Return [X, Y] of the center of cell containing provided text 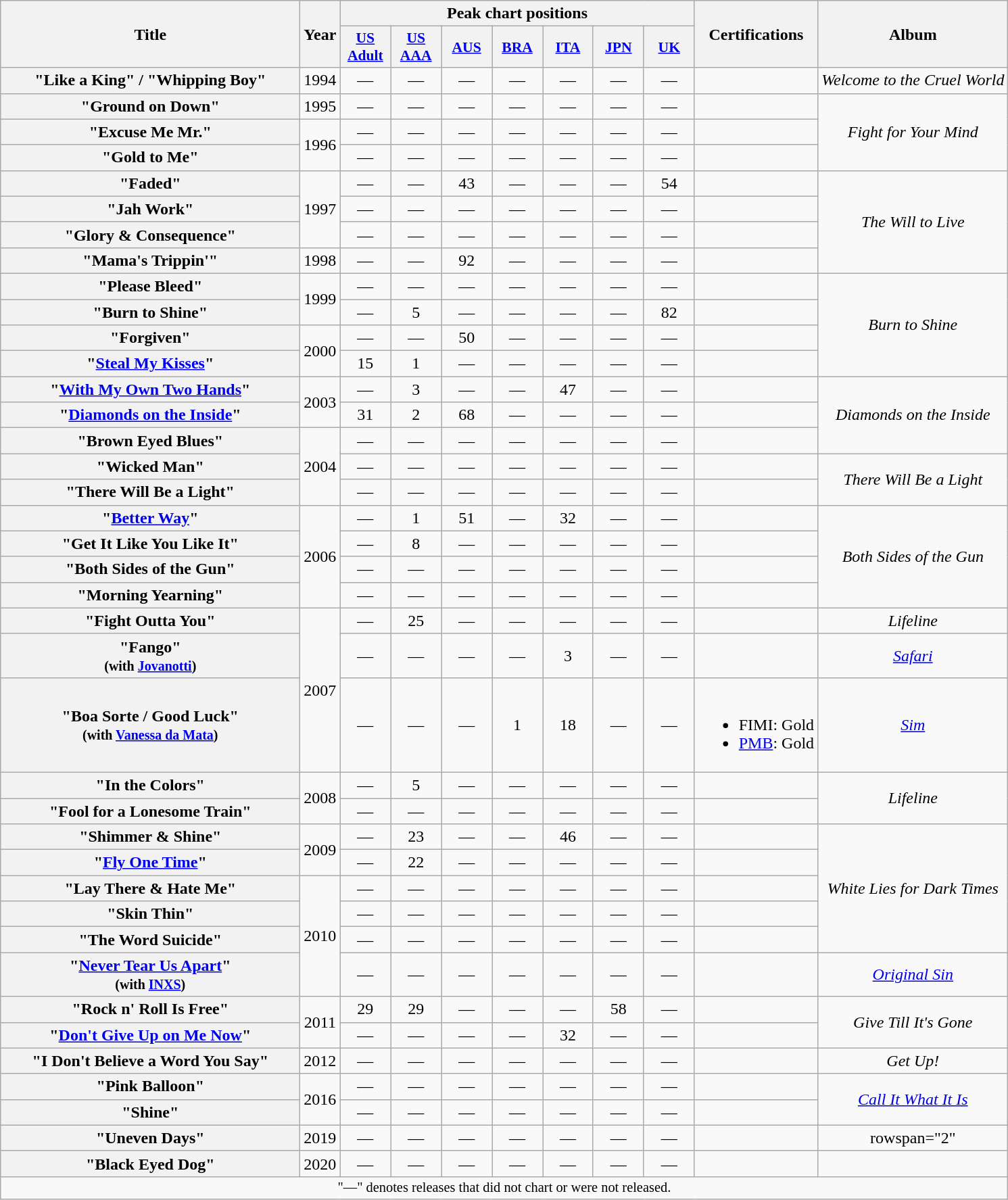
"Ground on Down" [150, 106]
JPN [618, 47]
31 [365, 415]
2009 [320, 850]
White Lies for Dark Times [913, 888]
"Better Way" [150, 518]
Burn to Shine [913, 325]
There Will Be a Light [913, 479]
UK [669, 47]
"Please Bleed" [150, 286]
Peak chart positions [517, 14]
Call It What It Is [913, 1099]
AUS [466, 47]
"With My Own Two Hands" [150, 389]
92 [466, 260]
1997 [320, 209]
"The Word Suicide" [150, 940]
68 [466, 415]
BRA [518, 47]
1999 [320, 299]
"Morning Yearning" [150, 595]
"Jah Work" [150, 209]
"Steal My Kisses" [150, 364]
"Uneven Days" [150, 1138]
"Fly One Time" [150, 863]
"Rock n' Roll Is Free" [150, 1009]
2012 [320, 1061]
Fight for Your Mind [913, 132]
1998 [320, 260]
47 [568, 389]
Welcome to the Cruel World [913, 80]
Year [320, 34]
25 [416, 621]
1995 [320, 106]
"Black Eyed Dog" [150, 1163]
"Mama's Trippin'" [150, 260]
"Gold to Me" [150, 158]
"Pink Balloon" [150, 1086]
43 [466, 183]
"Diamonds on the Inside" [150, 415]
2020 [320, 1163]
2010 [320, 936]
"Burn to Shine" [150, 312]
rowspan="2" [913, 1138]
2011 [320, 1022]
"I Don't Believe a Word You Say" [150, 1061]
2003 [320, 402]
"Don't Give Up on Me Now" [150, 1035]
51 [466, 518]
Sim [913, 725]
"Faded" [150, 183]
"Wicked Man" [150, 466]
Certifications [756, 34]
15 [365, 364]
"Brown Eyed Blues" [150, 441]
Album [913, 34]
23 [416, 837]
2019 [320, 1138]
"Never Tear Us Apart"(with INXS) [150, 975]
"Fight Outta You" [150, 621]
82 [669, 312]
"Lay There & Hate Me" [150, 888]
"Glory & Consequence" [150, 235]
"Boa Sorte / Good Luck"(with Vanessa da Mata) [150, 725]
The Will to Live [913, 222]
USAdult [365, 47]
"Both Sides of the Gun" [150, 569]
Title [150, 34]
"Skin Thin" [150, 914]
18 [568, 725]
46 [568, 837]
8 [416, 544]
Give Till It's Gone [913, 1022]
ITA [568, 47]
"—" denotes releases that did not chart or were not released. [504, 1188]
US AAA [416, 47]
"Shine" [150, 1112]
22 [416, 863]
2016 [320, 1099]
2000 [320, 351]
"Fool for a Lonesome Train" [150, 811]
Both Sides of the Gun [913, 556]
"Fango"(with Jovanotti) [150, 656]
FIMI: GoldPMB: Gold [756, 725]
58 [618, 1009]
2 [416, 415]
"Forgiven" [150, 338]
2006 [320, 556]
"In the Colors" [150, 785]
50 [466, 338]
"Like a King" / "Whipping Boy" [150, 80]
"Get It Like You Like It" [150, 544]
Safari [913, 656]
1994 [320, 80]
Diamonds on the Inside [913, 415]
"There Will Be a Light" [150, 492]
"Excuse Me Mr." [150, 132]
2007 [320, 690]
"Shimmer & Shine" [150, 837]
1996 [320, 145]
54 [669, 183]
Get Up! [913, 1061]
2004 [320, 466]
2008 [320, 798]
Original Sin [913, 975]
